Search for the cell housing the specified text and yield its [x, y] center coordinate. 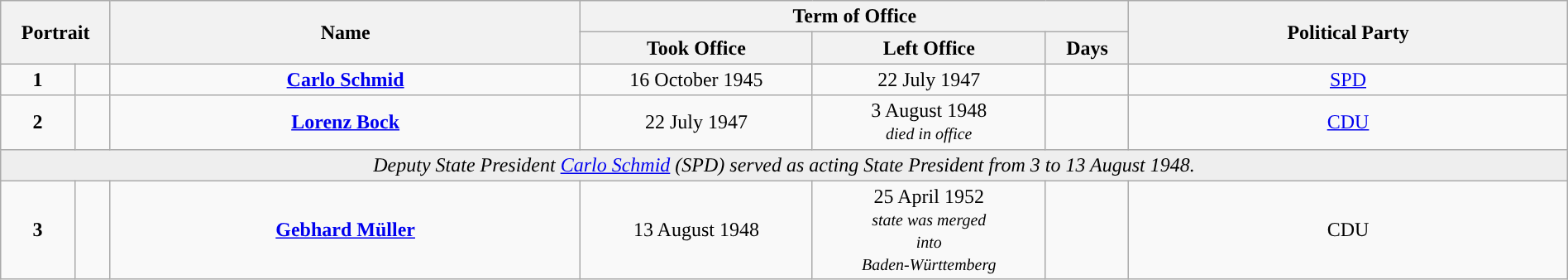
Took Office [696, 48]
16 October 1945 [696, 80]
13 August 1948 [696, 230]
Days [1087, 48]
Lorenz Bock [345, 123]
3 August 1948died in office [929, 123]
25 April 1952state was mergedintoBaden-Württemberg [929, 230]
Name [345, 32]
Political Party [1348, 32]
SPD [1348, 80]
Left Office [929, 48]
Carlo Schmid [345, 80]
2 [38, 123]
1 [38, 80]
Portrait [56, 32]
Deputy State President Carlo Schmid (SPD) served as acting State President from 3 to 13 August 1948. [784, 165]
3 [38, 230]
Term of Office [855, 17]
Gebhard Müller [345, 230]
